Pinpoint the cell where the given text exists, returning its (X, Y) midpoint coordinate. 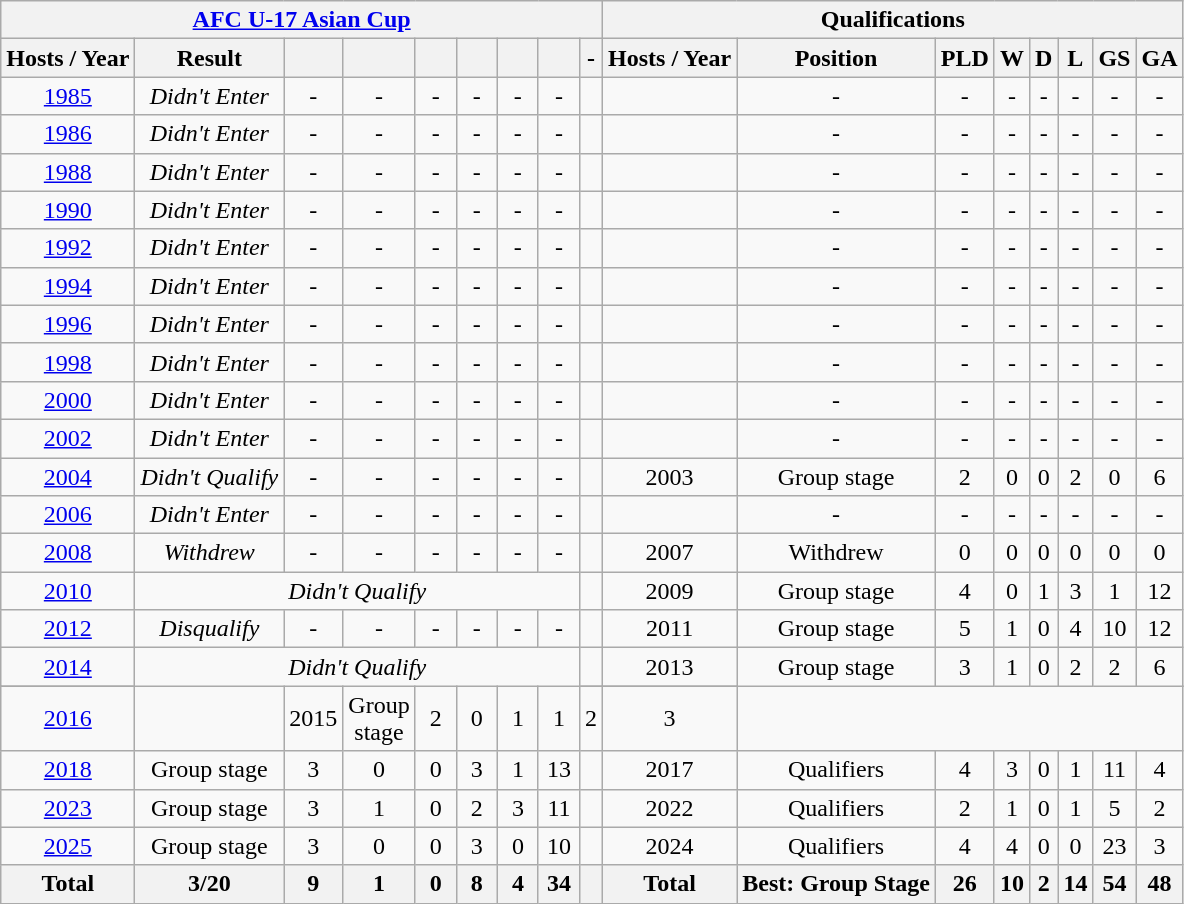
2013 (670, 667)
Position (836, 58)
AFC U-17 Asian Cup (302, 20)
1994 (68, 286)
2004 (68, 477)
2025 (68, 846)
1998 (68, 362)
2002 (68, 438)
2018 (68, 770)
54 (1114, 884)
2024 (670, 846)
2012 (68, 629)
2017 (670, 770)
1986 (68, 134)
Result (210, 58)
23 (1114, 846)
2009 (670, 591)
34 (558, 884)
PLD (964, 58)
Best: Group Stage (836, 884)
8 (476, 884)
2008 (68, 553)
9 (314, 884)
2014 (68, 667)
48 (1160, 884)
2023 (68, 808)
2000 (68, 400)
2016 (68, 718)
14 (1076, 884)
Qualifications (894, 20)
W (1012, 58)
2007 (670, 553)
D (1043, 58)
2006 (68, 515)
26 (964, 884)
2022 (670, 808)
3/20 (210, 884)
1992 (68, 248)
1985 (68, 96)
1988 (68, 172)
2011 (670, 629)
13 (558, 770)
L (1076, 58)
1996 (68, 324)
2010 (68, 591)
2015 (314, 718)
1990 (68, 210)
GS (1114, 58)
Disqualify (210, 629)
GA (1160, 58)
2003 (670, 477)
